Output the [X, Y] coordinate of the center of the cell containing the given text.  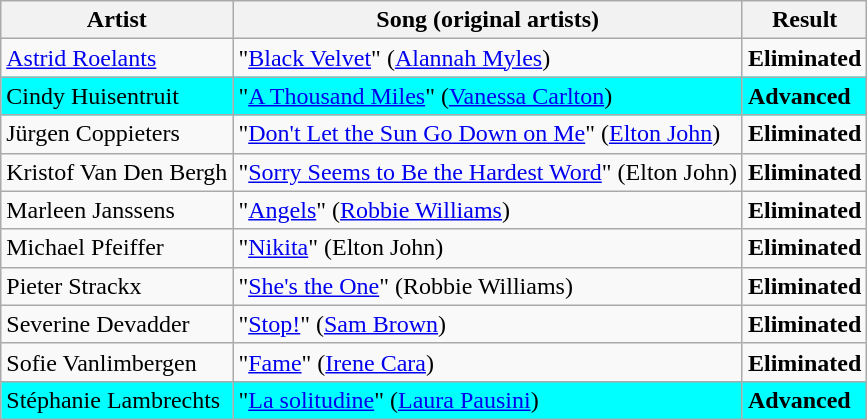
Artist [117, 20]
Pieter Strackx [117, 286]
Severine Devadder [117, 324]
"Sorry Seems to Be the Hardest Word" (Elton John) [488, 172]
"She's the One" (Robbie Williams) [488, 286]
"La solitudine" (Laura Pausini) [488, 400]
Song (original artists) [488, 20]
"Black Velvet" (Alannah Myles) [488, 58]
Astrid Roelants [117, 58]
"A Thousand Miles" (Vanessa Carlton) [488, 96]
"Nikita" (Elton John) [488, 248]
"Angels" (Robbie Williams) [488, 210]
Jürgen Coppieters [117, 134]
Stéphanie Lambrechts [117, 400]
Kristof Van Den Bergh [117, 172]
"Fame" (Irene Cara) [488, 362]
"Don't Let the Sun Go Down on Me" (Elton John) [488, 134]
Michael Pfeiffer [117, 248]
Marleen Janssens [117, 210]
Sofie Vanlimbergen [117, 362]
Result [804, 20]
"Stop!" (Sam Brown) [488, 324]
Cindy Huisentruit [117, 96]
